Find where the given text appears and provide that cell's center as [X, Y] coordinate. 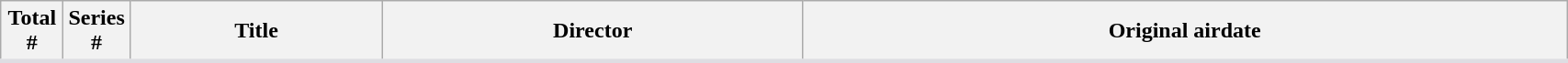
Total# [32, 31]
Original airdate [1185, 31]
Series# [96, 31]
Title [255, 31]
Director [593, 31]
